Determine the (x, y) coordinate at the center of the cell enclosing the given text.  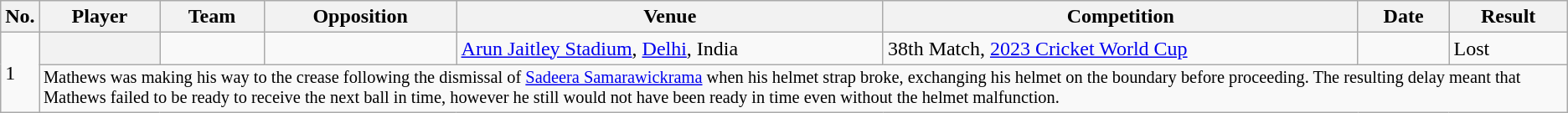
Date (1404, 17)
Result (1508, 17)
Team (213, 17)
Lost (1508, 49)
Venue (670, 17)
No. (20, 17)
38th Match, 2023 Cricket World Cup (1121, 49)
1 (20, 73)
Opposition (360, 17)
Player (99, 17)
Competition (1121, 17)
Arun Jaitley Stadium, Delhi, India (670, 49)
